Capture the cell that displays the provided text and extract its (X, Y) central coordinate. 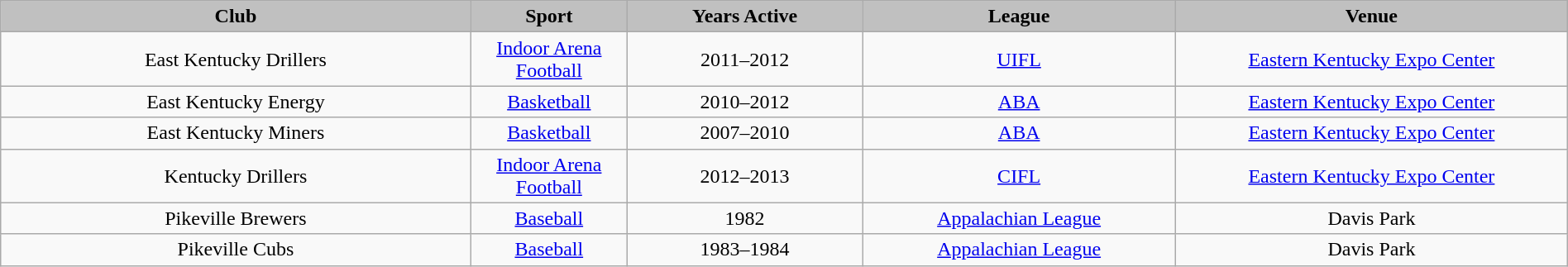
CIFL (1019, 175)
League (1019, 17)
2010–2012 (745, 102)
1982 (745, 218)
2012–2013 (745, 175)
1983–1984 (745, 250)
Venue (1372, 17)
2007–2010 (745, 133)
Pikeville Brewers (236, 218)
Pikeville Cubs (236, 250)
Kentucky Drillers (236, 175)
East Kentucky Drillers (236, 60)
East Kentucky Energy (236, 102)
Years Active (745, 17)
Club (236, 17)
East Kentucky Miners (236, 133)
UIFL (1019, 60)
Sport (549, 17)
2011–2012 (745, 60)
